Search for the cell housing the specified text and yield its (x, y) center coordinate. 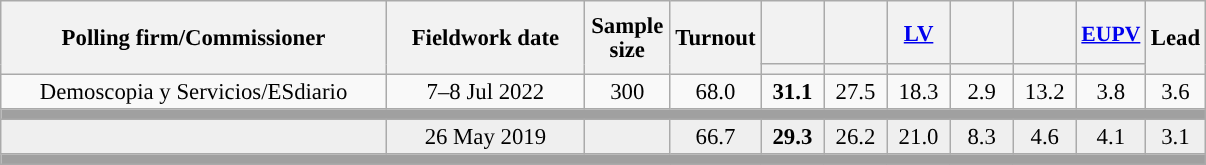
27.5 (856, 92)
LV (918, 32)
Lead (1175, 38)
29.3 (792, 138)
Demoscopia y Servicios/ESdiario (194, 92)
EUPV (1110, 32)
8.3 (982, 138)
4.6 (1044, 138)
2.9 (982, 92)
3.8 (1110, 92)
21.0 (918, 138)
7–8 Jul 2022 (485, 92)
Sample size (627, 38)
Fieldwork date (485, 38)
3.1 (1175, 138)
26.2 (856, 138)
31.1 (792, 92)
300 (627, 92)
4.1 (1110, 138)
3.6 (1175, 92)
26 May 2019 (485, 138)
66.7 (716, 138)
Turnout (716, 38)
68.0 (716, 92)
18.3 (918, 92)
13.2 (1044, 92)
Polling firm/Commissioner (194, 38)
